Identify which cell holds the provided text, then report its (x, y) central coordinate. 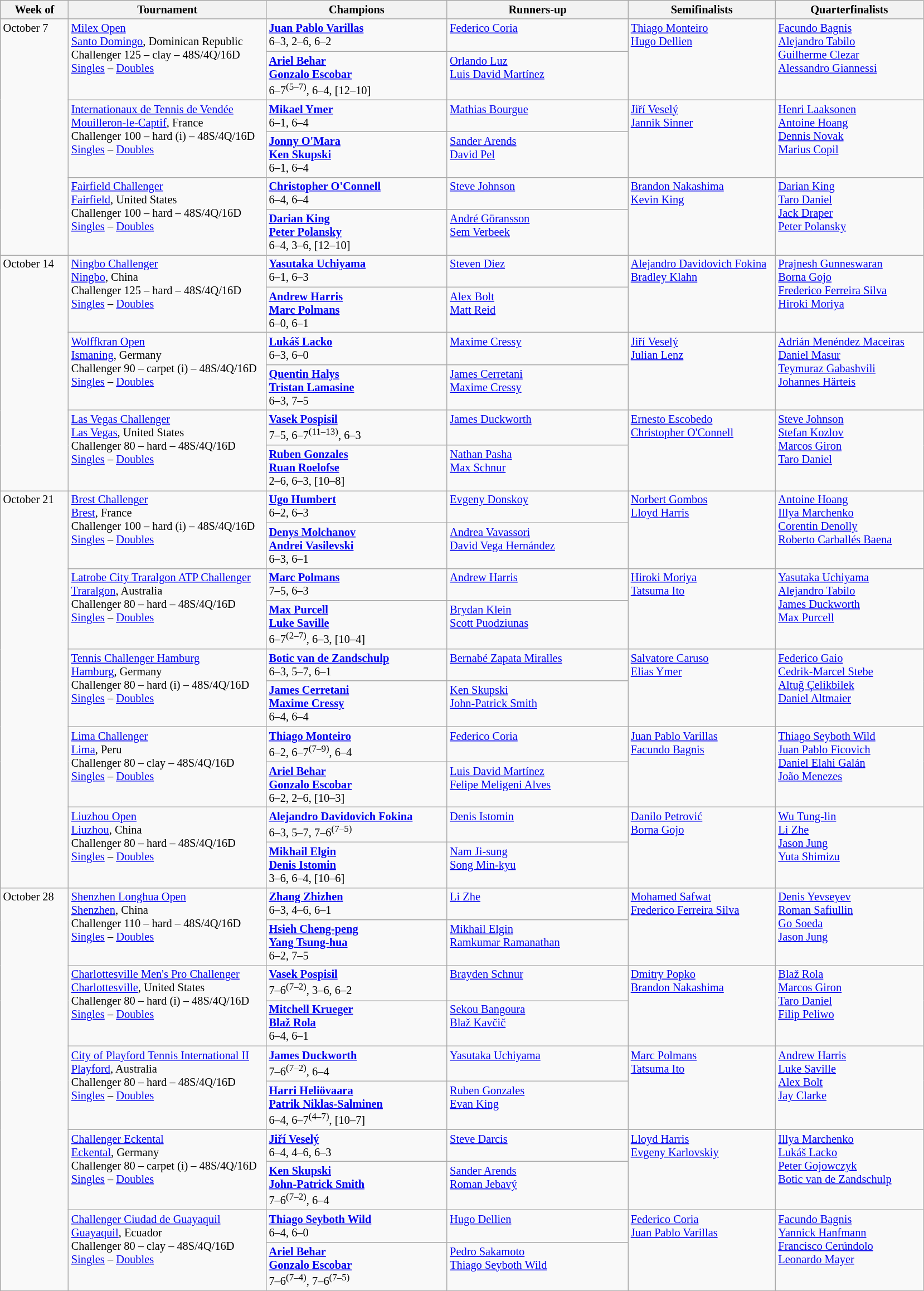
Andrea Vavassori David Vega Hernández (537, 545)
Sander Arends Roman Jebavý (537, 1186)
James Cerretani Maxime Cressy6–4, 6–4 (357, 704)
Challenger EckentalEckental, Germany Challenger 80 – carpet (i) – 48S/4Q/16DSingles – Doubles (167, 1170)
Denis Yevseyev Roman Safiullin Go Soeda Jason Jung (849, 926)
Quentin Halys Tristan Lamasine6–3, 7–5 (357, 387)
Mathias Bourgue (537, 116)
Andrew Harris Marc Polmans6–0, 6–1 (357, 310)
Thiago Seyboth Wild Juan Pablo Ficovich Daniel Elahi Galán João Menezes (849, 767)
Danilo Petrović Borna Gojo (702, 847)
Hugo Dellien (537, 1226)
Liuzhou OpenLiuzhou, China Challenger 80 – hard – 48S/4Q/16DSingles – Doubles (167, 847)
October 21 (35, 689)
Adrián Menéndez Maceiras Daniel Masur Teymuraz Gabashvili Johannes Härteis (849, 371)
Yasutaka Uchiyama6–1, 6–3 (357, 271)
Darian King Taro Daniel Jack Draper Peter Polansky (849, 216)
Jiří Veselý6–4, 4–6, 6–3 (357, 1146)
Steven Diez (537, 271)
Jiří Veselý Jannik Sinner (702, 138)
Ken Skupski John-Patrick Smith (537, 704)
Facundo Bagnis Alejandro Tabilo Guilherme Clezar Alessandro Giannessi (849, 59)
Maxime Cressy (537, 349)
Steve Johnson Stefan Kozlov Marcos Giron Taro Daniel (849, 450)
Evgeny Donskoy (537, 506)
Bernabé Zapata Miralles (537, 665)
Shenzhen Longhua OpenShenzhen, China Challenger 110 – hard – 48S/4Q/16DSingles – Doubles (167, 926)
City of Playford Tennis International IIPlayford, Australia Challenger 80 – hard – 48S/4Q/16DSingles – Doubles (167, 1088)
Hsieh Cheng-peng Yang Tsung-hua6–2, 7–5 (357, 943)
Norbert Gombos Lloyd Harris (702, 529)
Antoine Hoang Illya Marchenko Corentin Denolly Roberto Carballés Baena (849, 529)
Ariel Behar Gonzalo Escobar6–7(5–7), 6–4, [12–10] (357, 76)
Brydan Klein Scott Puodziunas (537, 624)
Sander Arends David Pel (537, 154)
Mitchell Krueger Blaž Rola6–4, 6–1 (357, 1023)
Internationaux de Tennis de VendéeMouilleron-le-Captif, France Challenger 100 – hard (i) – 48S/4Q/16DSingles – Doubles (167, 138)
Challenger Ciudad de GuayaquilGuayaquil, Ecuador Challenger 80 – clay – 48S/4Q/16DSingles – Doubles (167, 1250)
Steve Darcis (537, 1146)
Ariel Behar Gonzalo Escobar6–2, 2–6, [10–3] (357, 785)
Vasek Pospisil7–5, 6–7(11–13), 6–3 (357, 428)
Latrobe City Traralgon ATP ChallengerTraralgon, Australia Challenger 80 – hard – 48S/4Q/16DSingles – Doubles (167, 608)
Luis David Martínez Felipe Meligeni Alves (537, 785)
October 7 (35, 137)
Nam Ji-sung Song Min-kyu (537, 865)
Dmitry Popko Brandon Nakashima (702, 1005)
James Duckworth7–6(7–2), 6–4 (357, 1063)
Botic van de Zandschulp6–3, 5–7, 6–1 (357, 665)
Andrew Harris Luke Saville Alex Bolt Jay Clarke (849, 1088)
Yasutaka Uchiyama Alejandro Tabilo James Duckworth Max Purcell (849, 608)
Marc Polmans Tatsuma Ito (702, 1088)
Illya Marchenko Lukáš Lacko Peter Gojowczyk Botic van de Zandschulp (849, 1170)
Lima ChallengerLima, Peru Challenger 80 – clay – 48S/4Q/16DSingles – Doubles (167, 767)
Milex OpenSanto Domingo, Dominican Republic Challenger 125 – clay – 48S/4Q/16DSingles – Doubles (167, 59)
Ken Skupski John-Patrick Smith7–6(7–2), 6–4 (357, 1186)
Wu Tung-lin Li Zhe Jason Jung Yuta Shimizu (849, 847)
Salvatore Caruso Elias Ymer (702, 688)
Blaž Rola Marcos Giron Taro Daniel Filip Peliwo (849, 1005)
Tournament (167, 9)
Ruben Gonzales Evan King (537, 1105)
Ariel Behar Gonzalo Escobar7–6(7–4), 7–6(7–5) (357, 1266)
October 28 (35, 1089)
Federico Coria Juan Pablo Varillas (702, 1250)
Quarterfinalists (849, 9)
Lloyd Harris Evgeny Karlovskiy (702, 1170)
Thiago Monteiro6–2, 6–7(7–9), 6–4 (357, 744)
Brandon Nakashima Kevin King (702, 216)
Jonny O'Mara Ken Skupski6–1, 6–4 (357, 154)
Steve Johnson (537, 193)
Darian King Peter Polansky6–4, 3–6, [12–10] (357, 232)
Charlottesville Men's Pro ChallengerCharlottesville, United States Challenger 80 – hard (i) – 48S/4Q/16DSingles – Doubles (167, 1005)
Thiago Monteiro Hugo Dellien (702, 59)
Nathan Pasha Max Schnur (537, 468)
October 14 (35, 372)
Marc Polmans7–5, 6–3 (357, 584)
James Duckworth (537, 428)
Runners-up (537, 9)
Alejandro Davidovich Fokina Bradley Klahn (702, 293)
Lukáš Lacko6–3, 6–0 (357, 349)
Juan Pablo Varillas Facundo Bagnis (702, 767)
Fairfield ChallengerFairfield, United States Challenger 100 – hard – 48S/4Q/16DSingles – Doubles (167, 216)
Harri Heliövaara Patrik Niklas-Salminen6–4, 6–7(4–7), [10–7] (357, 1105)
Week of (35, 9)
Henri Laaksonen Antoine Hoang Dennis Novak Marius Copil (849, 138)
Andrew Harris (537, 584)
Mikael Ymer6–1, 6–4 (357, 116)
Ugo Humbert6–2, 6–3 (357, 506)
Mohamed Safwat Frederico Ferreira Silva (702, 926)
Orlando Luz Luis David Martínez (537, 76)
Ruben Gonzales Ruan Roelofse2–6, 6–3, [10–8] (357, 468)
Ernesto Escobedo Christopher O'Connell (702, 450)
Alex Bolt Matt Reid (537, 310)
Alejandro Davidovich Fokina6–3, 5–7, 7–6(7–5) (357, 825)
Denis Istomin (537, 825)
Prajnesh Gunneswaran Borna Gojo Frederico Ferreira Silva Hiroki Moriya (849, 293)
Brayden Schnur (537, 983)
Jiří Veselý Julian Lenz (702, 371)
Christopher O'Connell6–4, 6–4 (357, 193)
Hiroki Moriya Tatsuma Ito (702, 608)
Denys Molchanov Andrei Vasilevski6–3, 6–1 (357, 545)
Ningbo ChallengerNingbo, China Challenger 125 – hard – 48S/4Q/16DSingles – Doubles (167, 293)
Juan Pablo Varillas6–3, 2–6, 6–2 (357, 35)
Semifinalists (702, 9)
Tennis Challenger HamburgHamburg, Germany Challenger 80 – hard (i) – 48S/4Q/16DSingles – Doubles (167, 688)
Las Vegas ChallengerLas Vegas, United States Challenger 80 – hard – 48S/4Q/16DSingles – Doubles (167, 450)
Facundo Bagnis Yannick Hanfmann Francisco Cerúndolo Leonardo Mayer (849, 1250)
Max Purcell Luke Saville6–7(2–7), 6–3, [10–4] (357, 624)
Brest ChallengerBrest, France Challenger 100 – hard (i) – 48S/4Q/16DSingles – Doubles (167, 529)
Sekou Bangoura Blaž Kavčič (537, 1023)
Federico Gaio Cedrik-Marcel Stebe Altuğ Çelikbilek Daniel Altmaier (849, 688)
Pedro Sakamoto Thiago Seyboth Wild (537, 1266)
André Göransson Sem Verbeek (537, 232)
Yasutaka Uchiyama (537, 1063)
Wolffkran OpenIsmaning, Germany Challenger 90 – carpet (i) – 48S/4Q/16DSingles – Doubles (167, 371)
Li Zhe (537, 904)
Thiago Seyboth Wild6–4, 6–0 (357, 1226)
James Cerretani Maxime Cressy (537, 387)
Mikhail Elgin Denis Istomin3–6, 6–4, [10–6] (357, 865)
Champions (357, 9)
Zhang Zhizhen6–3, 4–6, 6–1 (357, 904)
Vasek Pospisil7–6(7–2), 3–6, 6–2 (357, 983)
Mikhail Elgin Ramkumar Ramanathan (537, 943)
